Provide the (X, Y) coordinate of the cell's center where the given text is located.  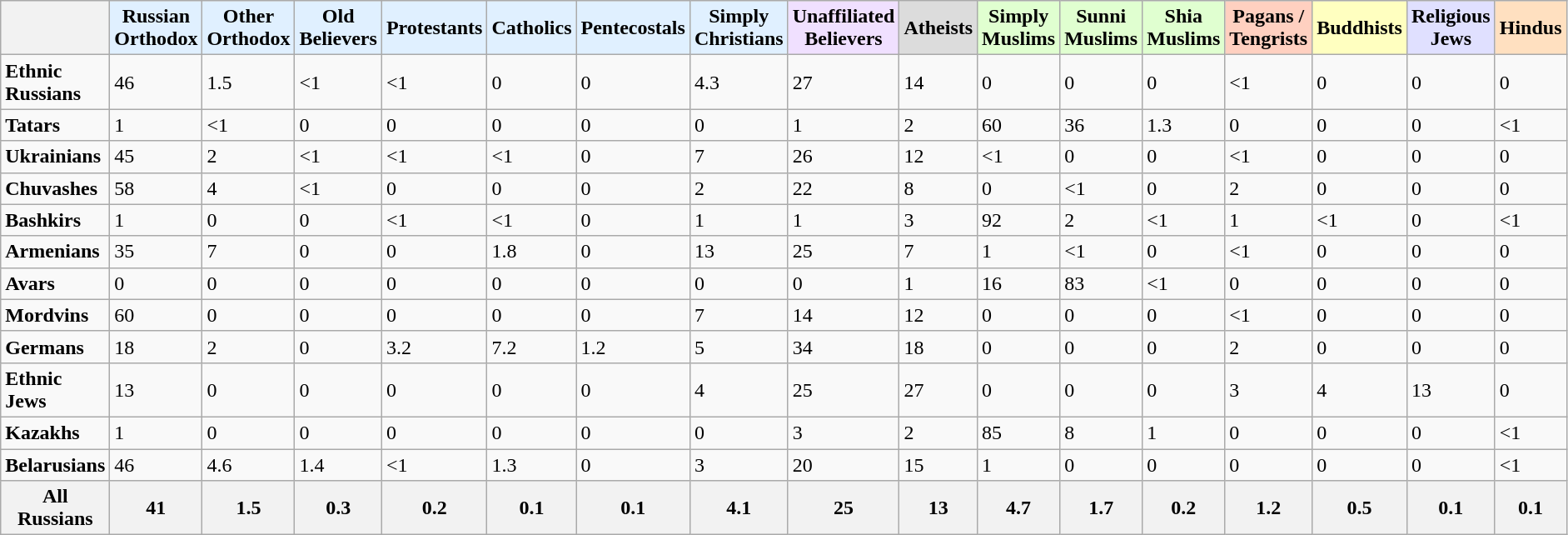
All Russians (55, 508)
0.3 (338, 508)
Buddhists (1360, 28)
5 (739, 347)
0.5 (1360, 508)
15 (938, 464)
1.4 (338, 464)
Russian Orthodox (157, 28)
1.7 (1101, 508)
Tatars (55, 125)
7.2 (531, 347)
Mordvins (55, 315)
Ukrainians (55, 157)
Chuvashes (55, 188)
83 (1101, 283)
Ethnic Russians (55, 82)
Ethnic Jews (55, 390)
45 (157, 157)
36 (1101, 125)
Kazakhs (55, 432)
3.2 (435, 347)
26 (844, 157)
Pentecostals (633, 28)
4.6 (248, 464)
Protestants (435, 28)
92 (1019, 220)
Unaffiliated Believers (844, 28)
Armenians (55, 252)
4.7 (1019, 508)
35 (157, 252)
Avars (55, 283)
Hindus (1531, 28)
Sunni Muslims (1101, 28)
Shia Muslims (1184, 28)
22 (844, 188)
16 (1019, 283)
20 (844, 464)
Germans (55, 347)
Pagans / Tengrists (1269, 28)
Old Believers (338, 28)
Religious Jews (1451, 28)
Other Orthodox (248, 28)
Bashkirs (55, 220)
Catholics (531, 28)
1.8 (531, 252)
41 (157, 508)
Belarusians (55, 464)
58 (157, 188)
Simply Christians (739, 28)
34 (844, 347)
Simply Muslims (1019, 28)
4.1 (739, 508)
4.3 (739, 82)
Atheists (938, 28)
85 (1019, 432)
